Pinpoint the cell where the given text exists, returning its [X, Y] midpoint coordinate. 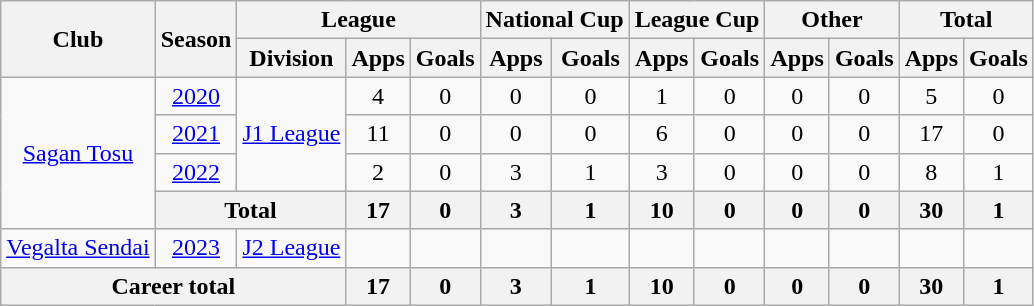
J1 League [292, 134]
2021 [196, 134]
National Cup [554, 20]
Other [832, 20]
6 [662, 134]
2020 [196, 96]
Club [78, 39]
Sagan Tosu [78, 153]
Season [196, 39]
J2 League [292, 248]
2022 [196, 172]
8 [931, 172]
11 [378, 134]
Division [292, 58]
Vegalta Sendai [78, 248]
League Cup [697, 20]
4 [378, 96]
2 [378, 172]
Career total [174, 286]
2023 [196, 248]
League [358, 20]
5 [931, 96]
